Return [X, Y] of the center of cell containing provided text 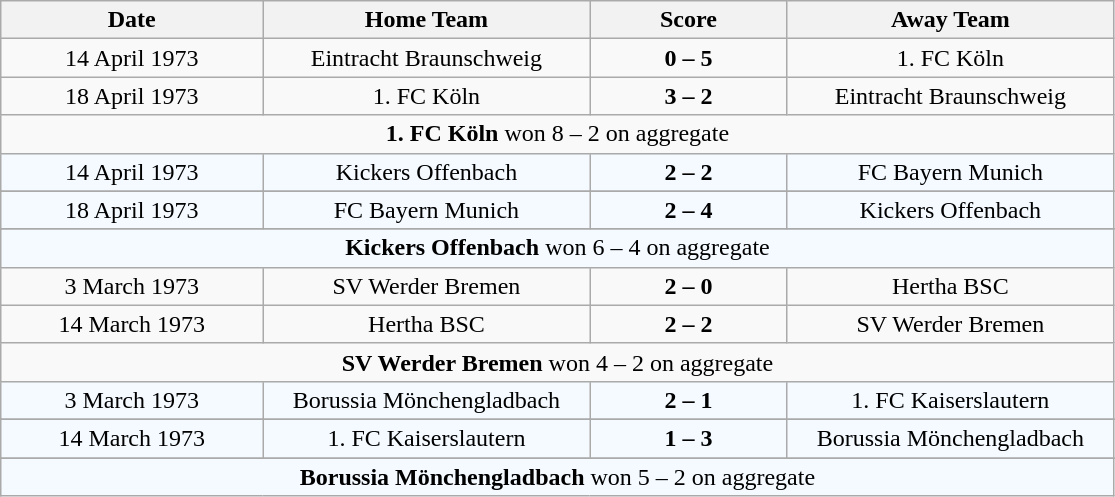
0 – 5 [688, 58]
3 – 2 [688, 96]
Kickers Offenbach won 6 – 4 on aggregate [558, 248]
Date [132, 20]
SV Werder Bremen won 4 – 2 on aggregate [558, 362]
Score [688, 20]
1. FC Köln won 8 – 2 on aggregate [558, 134]
Borussia Mönchengladbach won 5 – 2 on aggregate [558, 477]
2 – 1 [688, 400]
1 – 3 [688, 438]
2 – 4 [688, 210]
Away Team [951, 20]
2 – 0 [688, 286]
Home Team [426, 20]
